Locate the cell with the specified text and output its (x, y) center coordinate. 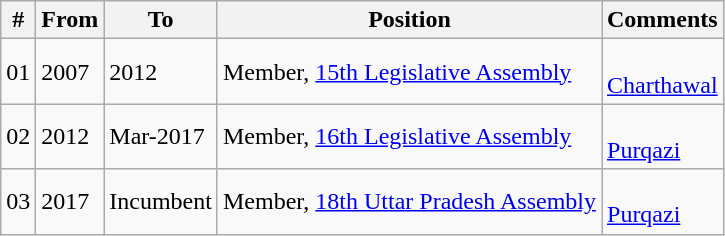
2007 (70, 72)
Mar-2017 (161, 136)
Comments (663, 20)
Member, 18th Uttar Pradesh Assembly (409, 202)
Member, 15th Legislative Assembly (409, 72)
Position (409, 20)
Incumbent (161, 202)
2017 (70, 202)
To (161, 20)
Member, 16th Legislative Assembly (409, 136)
03 (18, 202)
# (18, 20)
From (70, 20)
Charthawal (663, 72)
01 (18, 72)
02 (18, 136)
